Identify which cell holds the provided text, then report its (X, Y) central coordinate. 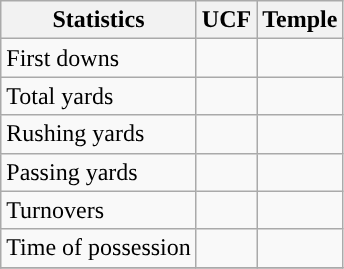
UCF (226, 20)
Turnovers (99, 210)
Time of possession (99, 248)
Passing yards (99, 172)
Rushing yards (99, 134)
First downs (99, 58)
Statistics (99, 20)
Temple (300, 20)
Total yards (99, 96)
